Return (x, y) of the center of cell containing provided text 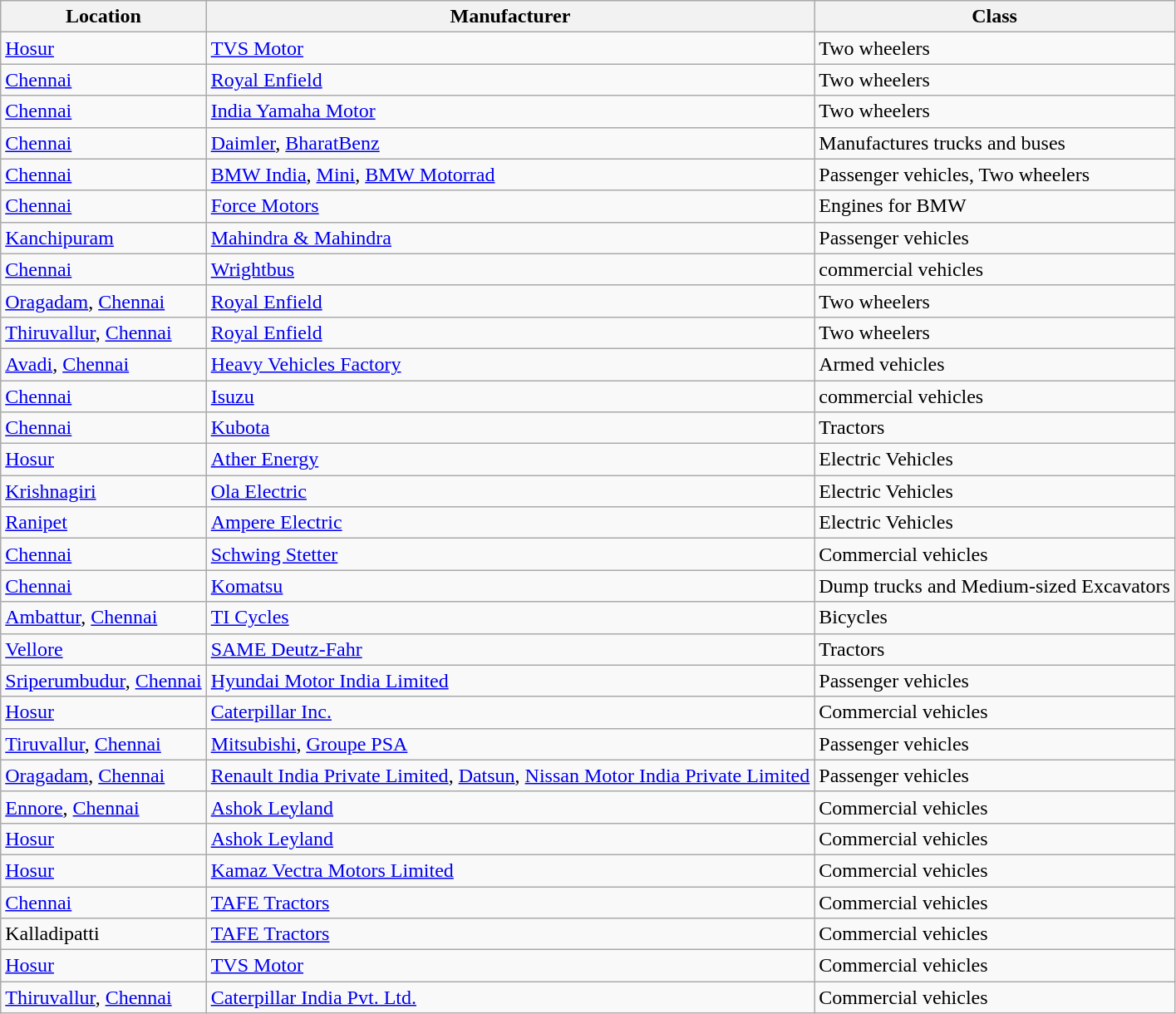
Mitsubishi, Groupe PSA (510, 744)
Force Motors (510, 206)
Ola Electric (510, 491)
Ambattur, Chennai (103, 618)
Passenger vehicles, Two wheelers (995, 175)
Ampere Electric (510, 523)
Class (995, 17)
Sriperumbudur, Chennai (103, 681)
Schwing Stetter (510, 554)
Avadi, Chennai (103, 364)
Caterpillar Inc. (510, 712)
Komatsu (510, 586)
Kubota (510, 428)
BMW India, Mini, BMW Motorrad (510, 175)
Engines for BMW (995, 206)
Armed vehicles (995, 364)
Vellore (103, 649)
Location (103, 17)
Ranipet (103, 523)
Daimler, BharatBenz (510, 143)
Mahindra & Mahindra (510, 238)
Kalladipatti (103, 934)
Kanchipuram (103, 238)
Hyundai Motor India Limited (510, 681)
TI Cycles (510, 618)
India Yamaha Motor (510, 111)
Wrightbus (510, 269)
Ather Energy (510, 460)
SAME Deutz-Fahr (510, 649)
Manufactures trucks and buses (995, 143)
Renault India Private Limited, Datsun, Nissan Motor India Private Limited (510, 775)
Krishnagiri (103, 491)
Isuzu (510, 396)
Ennore, Chennai (103, 807)
Bicycles (995, 618)
Heavy Vehicles Factory (510, 364)
Caterpillar India Pvt. Ltd. (510, 997)
Manufacturer (510, 17)
Dump trucks and Medium-sized Excavators (995, 586)
Tiruvallur, Chennai (103, 744)
Kamaz Vectra Motors Limited (510, 870)
